Find where the given text appears and provide that cell's center as [x, y] coordinate. 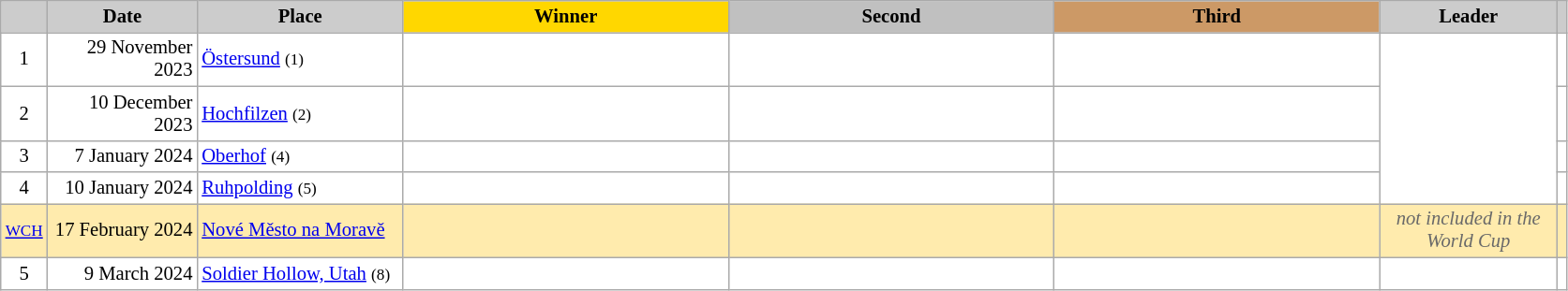
17 February 2024 [123, 230]
not included in the World Cup [1469, 230]
10 December 2023 [123, 113]
7 January 2024 [123, 156]
WCH [24, 230]
Nové Město na Moravě [300, 230]
Date [123, 16]
9 March 2024 [123, 273]
3 [24, 156]
Place [300, 16]
Winner [566, 16]
Third [1217, 16]
Hochfilzen (2) [300, 113]
Ruhpolding (5) [300, 188]
Soldier Hollow, Utah (8) [300, 273]
29 November 2023 [123, 59]
Östersund (1) [300, 59]
10 January 2024 [123, 188]
2 [24, 113]
5 [24, 273]
4 [24, 188]
Leader [1469, 16]
Second [890, 16]
1 [24, 59]
Oberhof (4) [300, 156]
